Return the (x, y) coordinate for the center point of the cell that contains the specified text.  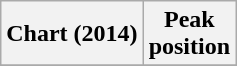
Peakposition (189, 34)
Chart (2014) (72, 34)
